Detect which cell encompasses the target text, then output its [X, Y] center coordinate. 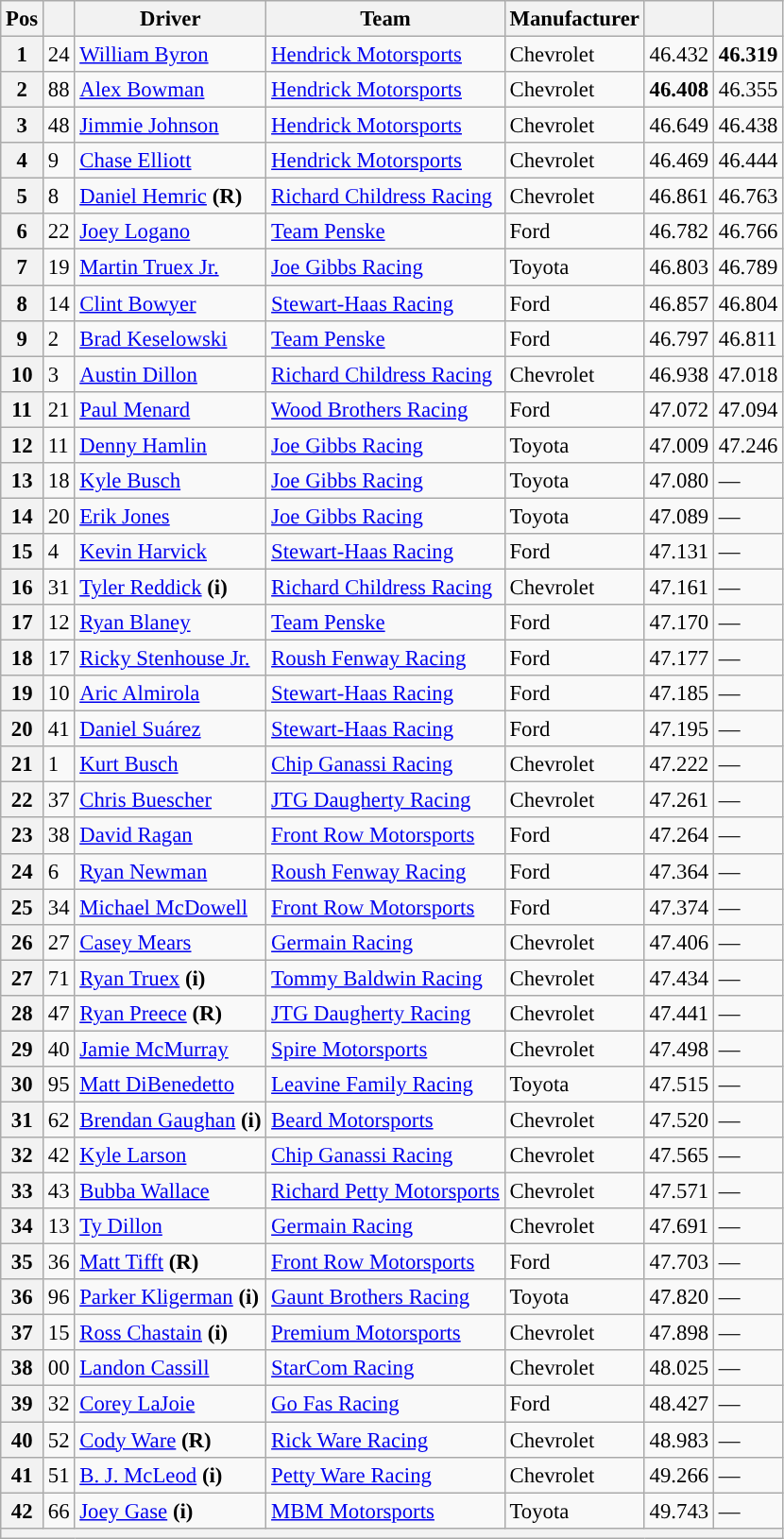
46.857 [678, 303]
47.170 [678, 623]
Joey Gase (i) [170, 1511]
51 [59, 1475]
Ryan Blaney [170, 623]
47.498 [678, 1049]
46.797 [678, 338]
Rick Ware Racing [385, 1440]
StarCom Racing [385, 1369]
47.406 [678, 942]
Austin Dillon [170, 374]
47.520 [678, 1120]
46.444 [748, 161]
Wood Brothers Racing [385, 409]
28 [23, 1014]
Ty Dillon [170, 1226]
47.185 [678, 693]
David Ragan [170, 836]
43 [59, 1191]
Parker Kligerman (i) [170, 1297]
Cody Ware (R) [170, 1440]
25 [23, 907]
7 [23, 267]
47.161 [678, 587]
46.782 [678, 231]
Brendan Gaughan (i) [170, 1120]
52 [59, 1440]
MBM Motorsports [385, 1511]
95 [59, 1085]
46.355 [748, 90]
Clint Bowyer [170, 303]
Daniel Suárez [170, 729]
Jamie McMurray [170, 1049]
Tyler Reddick (i) [170, 587]
Chris Buescher [170, 800]
Joey Logano [170, 231]
Paul Menard [170, 409]
47.018 [748, 374]
47.080 [678, 481]
47.261 [678, 800]
47.434 [678, 978]
Go Fas Racing [385, 1404]
39 [23, 1404]
Manufacturer [574, 19]
47.691 [678, 1226]
Leavine Family Racing [385, 1085]
Pos [23, 19]
46.432 [678, 55]
46.789 [748, 267]
47.246 [748, 445]
88 [59, 90]
Beard Motorsports [385, 1120]
47.009 [678, 445]
Ryan Truex (i) [170, 978]
Ryan Newman [170, 871]
47.195 [678, 729]
49.743 [678, 1511]
Ricky Stenhouse Jr. [170, 658]
47.571 [678, 1191]
71 [59, 978]
48 [59, 126]
Gaunt Brothers Racing [385, 1297]
16 [23, 587]
Kyle Larson [170, 1155]
47.264 [678, 836]
33 [23, 1191]
47.820 [678, 1297]
46.438 [748, 126]
30 [23, 1085]
66 [59, 1511]
62 [59, 1120]
Driver [170, 19]
46.649 [678, 126]
Premium Motorsports [385, 1333]
Aric Almirola [170, 693]
Alex Bowman [170, 90]
Ross Chastain (i) [170, 1333]
Erik Jones [170, 516]
Ryan Preece (R) [170, 1014]
47.374 [678, 907]
Corey LaJoie [170, 1404]
23 [23, 836]
Kurt Busch [170, 764]
46.938 [678, 374]
47.565 [678, 1155]
Spire Motorsports [385, 1049]
47.441 [678, 1014]
47.364 [678, 871]
Martin Truex Jr. [170, 267]
00 [59, 1369]
Denny Hamlin [170, 445]
47.072 [678, 409]
48.427 [678, 1404]
B. J. McLeod (i) [170, 1475]
Petty Ware Racing [385, 1475]
Matt Tifft (R) [170, 1262]
47 [59, 1014]
46.469 [678, 161]
48.025 [678, 1369]
Kevin Harvick [170, 552]
Daniel Hemric (R) [170, 197]
Team [385, 19]
Tommy Baldwin Racing [385, 978]
47.703 [678, 1262]
Matt DiBenedetto [170, 1085]
Chase Elliott [170, 161]
47.131 [678, 552]
5 [23, 197]
29 [23, 1049]
49.266 [678, 1475]
26 [23, 942]
Richard Petty Motorsports [385, 1191]
47.089 [678, 516]
46.319 [748, 55]
46.408 [678, 90]
96 [59, 1297]
46.861 [678, 197]
Kyle Busch [170, 481]
46.811 [748, 338]
47.094 [748, 409]
47.222 [678, 764]
46.763 [748, 197]
William Byron [170, 55]
Michael McDowell [170, 907]
46.804 [748, 303]
Brad Keselowski [170, 338]
Jimmie Johnson [170, 126]
Bubba Wallace [170, 1191]
47.515 [678, 1085]
Casey Mears [170, 942]
Landon Cassill [170, 1369]
35 [23, 1262]
48.983 [678, 1440]
47.898 [678, 1333]
47.177 [678, 658]
46.766 [748, 231]
46.803 [678, 267]
